Return [X, Y] of the center of cell containing provided text 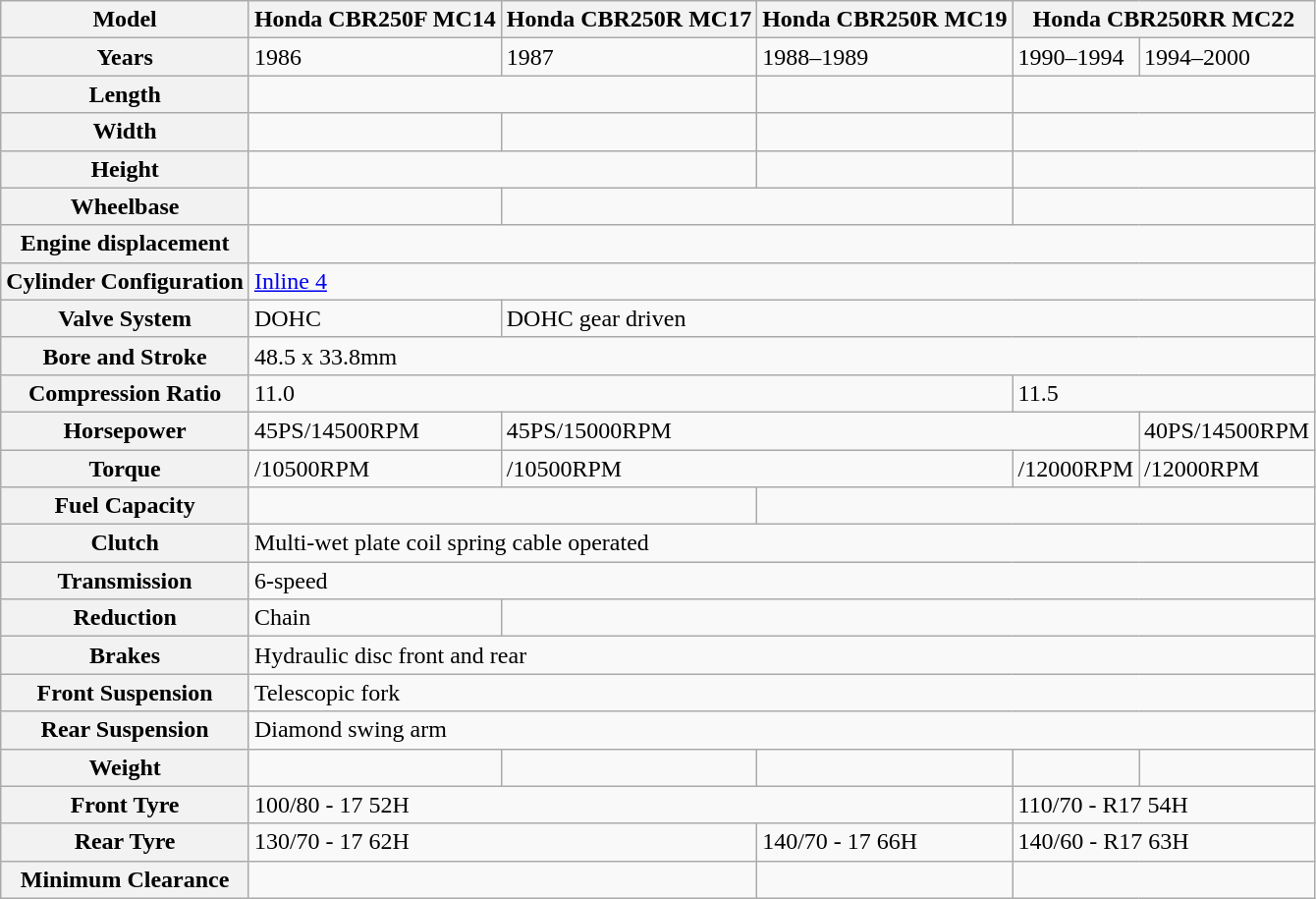
Honda CBR250R MC19 [885, 20]
Weight [126, 767]
Years [126, 57]
1987 [629, 57]
140/70 - 17 66H [885, 842]
Engine displacement [126, 244]
Fuel Capacity [126, 506]
1994–2000 [1228, 57]
11.0 [631, 393]
110/70 - R17 54H [1164, 805]
130/70 - 17 62H [503, 842]
Model [126, 20]
Telescopic fork [782, 693]
1990–1994 [1075, 57]
40PS/14500RPM [1228, 430]
Cylinder Configuration [126, 281]
100/80 - 17 52H [631, 805]
140/60 - R17 63H [1164, 842]
6-speed [782, 581]
DOHC [375, 318]
Honda CBR250R MC17 [629, 20]
Transmission [126, 581]
Hydraulic disc front and rear [782, 655]
45PS/14500RPM [375, 430]
Diamond swing arm [782, 730]
Length [126, 94]
Minimum Clearance [126, 879]
Width [126, 132]
Front Suspension [126, 693]
Torque [126, 469]
Wheelbase [126, 206]
Inline 4 [782, 281]
11.5 [1164, 393]
Multi-wet plate coil spring cable operated [782, 543]
1986 [375, 57]
45PS/15000RPM [819, 430]
Rear Suspension [126, 730]
Reduction [126, 618]
Height [126, 169]
Compression Ratio [126, 393]
DOHC gear driven [907, 318]
Chain [375, 618]
Brakes [126, 655]
Front Tyre [126, 805]
1988–1989 [885, 57]
Clutch [126, 543]
Honda CBR250RR MC22 [1164, 20]
Bore and Stroke [126, 356]
Honda CBR250F MC14 [375, 20]
Valve System [126, 318]
Horsepower [126, 430]
Rear Tyre [126, 842]
48.5 x 33.8mm [782, 356]
